Find where the given text appears and provide that cell's center as [x, y] coordinate. 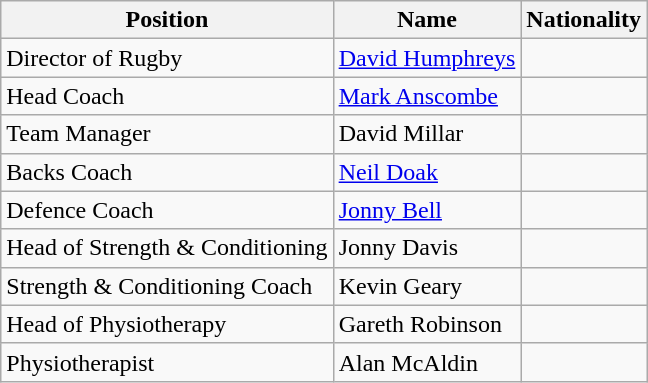
Position [167, 20]
Jonny Davis [427, 248]
Head of Physiotherapy [167, 324]
David Millar [427, 134]
Defence Coach [167, 210]
Physiotherapist [167, 362]
Gareth Robinson [427, 324]
Jonny Bell [427, 210]
Name [427, 20]
Neil Doak [427, 172]
Mark Anscombe [427, 96]
Strength & Conditioning Coach [167, 286]
David Humphreys [427, 58]
Director of Rugby [167, 58]
Team Manager [167, 134]
Head Coach [167, 96]
Head of Strength & Conditioning [167, 248]
Nationality [584, 20]
Alan McAldin [427, 362]
Kevin Geary [427, 286]
Backs Coach [167, 172]
